Output the (x, y) coordinate of the center of the cell containing the given text.  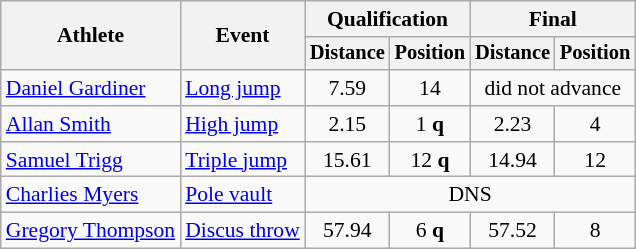
Pole vault (242, 195)
15.61 (348, 160)
57.52 (512, 231)
12 (595, 160)
57.94 (348, 231)
Gregory Thompson (90, 231)
DNS (470, 195)
6 q (430, 231)
7.59 (348, 88)
Allan Smith (90, 124)
14 (430, 88)
did not advance (552, 88)
High jump (242, 124)
Qualification (388, 19)
Final (552, 19)
Charlies Myers (90, 195)
1 q (430, 124)
Long jump (242, 88)
Event (242, 36)
Discus throw (242, 231)
2.23 (512, 124)
2.15 (348, 124)
12 q (430, 160)
Daniel Gardiner (90, 88)
Athlete (90, 36)
8 (595, 231)
Samuel Trigg (90, 160)
Triple jump (242, 160)
4 (595, 124)
14.94 (512, 160)
